Determine the [X, Y] coordinate at the center of the cell enclosing the given text.  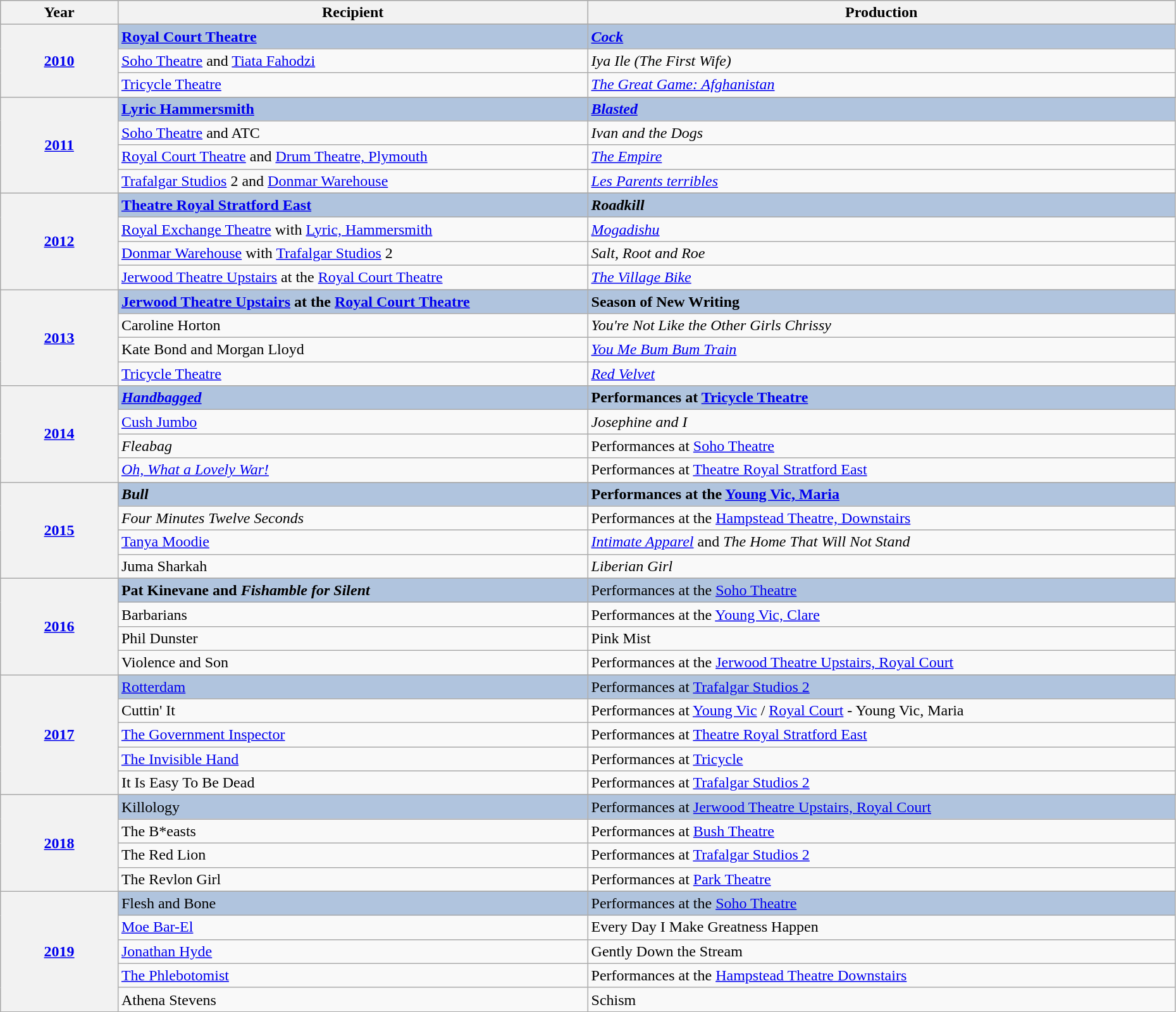
Moe Bar-El [353, 927]
Theatre Royal Stratford East [353, 205]
Red Velvet [881, 374]
Performances at Tricycle [881, 759]
2011 [59, 145]
2019 [59, 951]
Kate Bond and Morgan Lloyd [353, 350]
Juma Sharkah [353, 566]
Donmar Warehouse with Trafalgar Studios 2 [353, 253]
Year [59, 13]
Every Day I Make Greatness Happen [881, 927]
Cock [881, 37]
The Village Bike [881, 277]
Killology [353, 807]
Intimate Apparel and The Home That Will Not Stand [881, 542]
2013 [59, 338]
Royal Court Theatre [353, 37]
Roadkill [881, 205]
Trafalgar Studios 2 and Donmar Warehouse [353, 181]
Oh, What a Lovely War! [353, 470]
Tanya Moodie [353, 542]
Blasted [881, 109]
Les Parents terribles [881, 181]
Cush Jumbo [353, 422]
Pat Kinevane and Fishamble for Silent [353, 590]
Season of New Writing [881, 302]
Flesh and Bone [353, 903]
2012 [59, 241]
The Red Lion [353, 855]
The Empire [881, 157]
Performances at the Young Vic, Clare [881, 614]
Fleabag [353, 446]
Liberian Girl [881, 566]
Performances at Bush Theatre [881, 831]
Royal Exchange Theatre with Lyric, Hammersmith [353, 229]
Schism [881, 999]
Four Minutes Twelve Seconds [353, 518]
The Government Inspector [353, 735]
Royal Court Theatre and Drum Theatre, Plymouth [353, 157]
2014 [59, 434]
2010 [59, 61]
Phil Dunster [353, 638]
Performances at the Jerwood Theatre Upstairs, Royal Court [881, 662]
Salt, Root and Roe [881, 253]
Jonathan Hyde [353, 951]
Gently Down the Stream [881, 951]
2015 [59, 530]
Ivan and the Dogs [881, 133]
Cuttin' It [353, 711]
Soho Theatre and Tiata Fahodzi [353, 61]
Rotterdam [353, 686]
Performances at Park Theatre [881, 879]
Performances at the Hampstead Theatre Downstairs [881, 975]
Recipient [353, 13]
Performances at the Hampstead Theatre, Downstairs [881, 518]
Soho Theatre and ATC [353, 133]
Performances at Jerwood Theatre Upstairs, Royal Court [881, 807]
Athena Stevens [353, 999]
Performances at the Young Vic, Maria [881, 494]
Performances at Young Vic / Royal Court - Young Vic, Maria [881, 711]
You Me Bum Bum Train [881, 350]
The Great Game: Afghanistan [881, 85]
Violence and Son [353, 662]
The Revlon Girl [353, 879]
2017 [59, 734]
Production [881, 13]
It Is Easy To Be Dead [353, 783]
You're Not Like the Other Girls Chrissy [881, 326]
Mogadishu [881, 229]
Performances at Soho Theatre [881, 446]
The Phlebotomist [353, 975]
Barbarians [353, 614]
The B*easts [353, 831]
2018 [59, 843]
Bull [353, 494]
Caroline Horton [353, 326]
Iya Ile (The First Wife) [881, 61]
Performances at Tricycle Theatre [881, 398]
2016 [59, 626]
Pink Mist [881, 638]
Lyric Hammersmith [353, 109]
Josephine and I [881, 422]
The Invisible Hand [353, 759]
Handbagged [353, 398]
